From the cell containing the given text, extract its center point as (X, Y) coordinate. 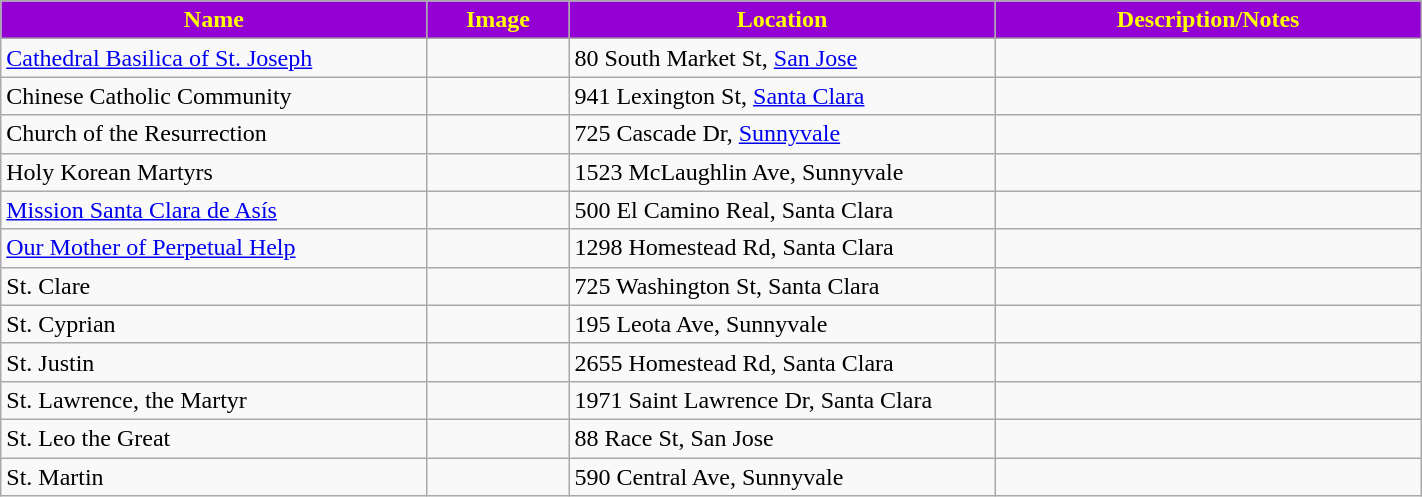
80 South Market St, San Jose (782, 58)
941 Lexington St, Santa Clara (782, 96)
Name (214, 20)
Mission Santa Clara de Asís (214, 210)
2655 Homestead Rd, Santa Clara (782, 362)
St. Lawrence, the Martyr (214, 400)
St. Justin (214, 362)
590 Central Ave, Sunnyvale (782, 477)
Holy Korean Martyrs (214, 172)
1523 McLaughlin Ave, Sunnyvale (782, 172)
Cathedral Basilica of St. Joseph (214, 58)
88 Race St, San Jose (782, 438)
St. Martin (214, 477)
500 El Camino Real, Santa Clara (782, 210)
1298 Homestead Rd, Santa Clara (782, 248)
725 Washington St, Santa Clara (782, 286)
195 Leota Ave, Sunnyvale (782, 324)
Image (498, 20)
Chinese Catholic Community (214, 96)
Church of the Resurrection (214, 134)
Our Mother of Perpetual Help (214, 248)
St. Cyprian (214, 324)
1971 Saint Lawrence Dr, Santa Clara (782, 400)
St. Leo the Great (214, 438)
St. Clare (214, 286)
Description/Notes (1208, 20)
Location (782, 20)
725 Cascade Dr, Sunnyvale (782, 134)
